Pinpoint the cell where the given text exists, returning its [x, y] midpoint coordinate. 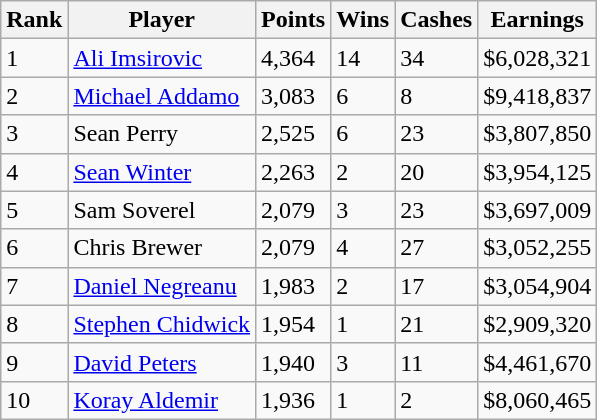
$3,697,009 [538, 210]
5 [34, 210]
$8,060,465 [538, 400]
Points [294, 20]
Earnings [538, 20]
Koray Aldemir [162, 400]
Chris Brewer [162, 248]
17 [436, 286]
Rank [34, 20]
27 [436, 248]
Michael Addamo [162, 96]
$4,461,670 [538, 362]
4,364 [294, 58]
Cashes [436, 20]
2,525 [294, 134]
11 [436, 362]
14 [363, 58]
Sean Perry [162, 134]
10 [34, 400]
1,940 [294, 362]
1,983 [294, 286]
Sean Winter [162, 172]
1,936 [294, 400]
Daniel Negreanu [162, 286]
3,083 [294, 96]
$3,054,904 [538, 286]
34 [436, 58]
9 [34, 362]
1,954 [294, 324]
$9,418,837 [538, 96]
21 [436, 324]
Wins [363, 20]
7 [34, 286]
$3,052,255 [538, 248]
2,263 [294, 172]
David Peters [162, 362]
$2,909,320 [538, 324]
Ali Imsirovic [162, 58]
$6,028,321 [538, 58]
Stephen Chidwick [162, 324]
Player [162, 20]
20 [436, 172]
$3,954,125 [538, 172]
$3,807,850 [538, 134]
Sam Soverel [162, 210]
